Provide the [X, Y] coordinate of the cell's center where the given text is located.  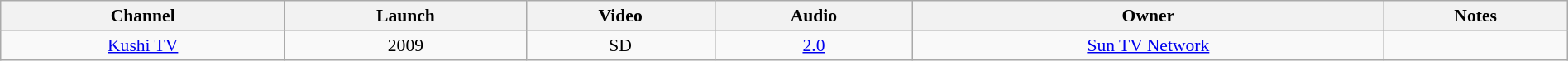
Video [620, 16]
Notes [1475, 16]
Channel [143, 16]
Sun TV Network [1148, 45]
Owner [1148, 16]
Launch [405, 16]
Kushi TV [143, 45]
SD [620, 45]
2009 [405, 45]
2.0 [814, 45]
Audio [814, 16]
